Extract the (X, Y) coordinate from the center of the cell holding the provided text.  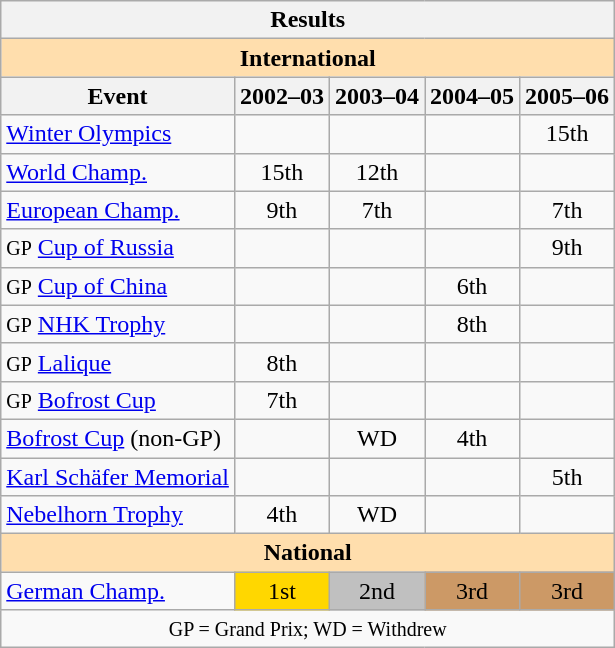
2004–05 (472, 96)
GP Lalique (118, 362)
World Champ. (118, 172)
GP Bofrost Cup (118, 400)
GP Cup of China (118, 286)
1st (282, 591)
Results (308, 20)
GP = Grand Prix; WD = Withdrew (308, 629)
2003–04 (376, 96)
2nd (376, 591)
Karl Schäfer Memorial (118, 477)
Bofrost Cup (non-GP) (118, 438)
German Champ. (118, 591)
International (308, 58)
2002–03 (282, 96)
2005–06 (568, 96)
Event (118, 96)
6th (472, 286)
Winter Olympics (118, 134)
European Champ. (118, 210)
GP Cup of Russia (118, 248)
12th (376, 172)
5th (568, 477)
GP NHK Trophy (118, 324)
National (308, 553)
Nebelhorn Trophy (118, 515)
